Locate the cell with the specified text and output its [X, Y] center coordinate. 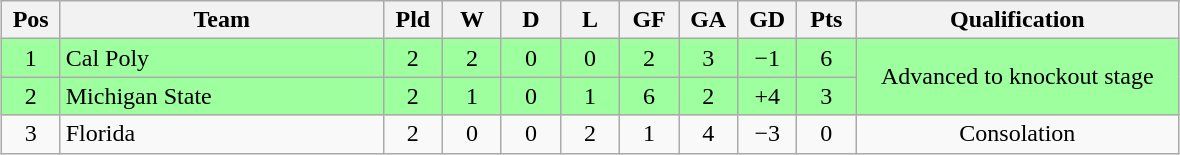
Team [222, 20]
Pld [412, 20]
Pos [30, 20]
Pts [826, 20]
−1 [768, 58]
GD [768, 20]
D [530, 20]
GA [708, 20]
Advanced to knockout stage [1018, 77]
4 [708, 134]
−3 [768, 134]
+4 [768, 96]
W [472, 20]
Florida [222, 134]
GF [650, 20]
Qualification [1018, 20]
Michigan State [222, 96]
L [590, 20]
Cal Poly [222, 58]
Consolation [1018, 134]
